Pinpoint the cell where the given text exists, returning its (x, y) midpoint coordinate. 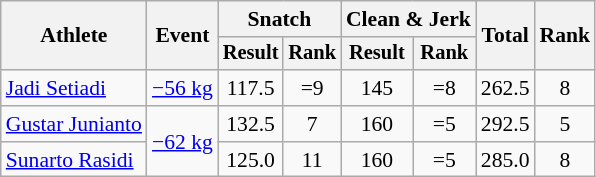
=8 (444, 88)
160 (377, 124)
145 (377, 88)
Clean & Jerk (408, 19)
7 (312, 124)
262.5 (506, 88)
=9 (312, 88)
132.5 (251, 124)
Event (182, 36)
Gustar Junianto (74, 124)
292.5 (506, 124)
=5 (444, 124)
Athlete (74, 36)
Snatch (280, 19)
−56 kg (182, 88)
−62 kg (182, 142)
Total (506, 36)
5 (566, 124)
8 (566, 88)
117.5 (251, 88)
Jadi Setiadi (74, 88)
